Find where the given text appears and provide that cell's center as (X, Y) coordinate. 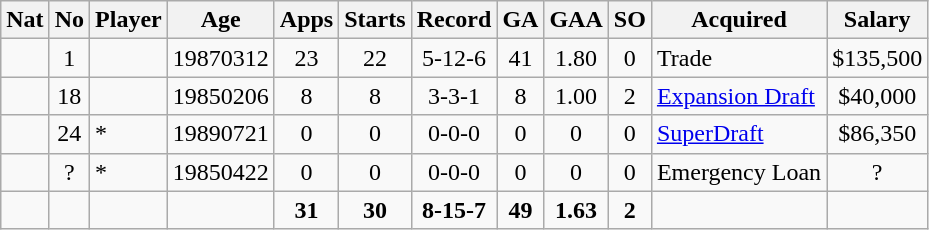
Apps (306, 20)
Acquired (738, 20)
19850206 (220, 96)
Starts (375, 20)
GA (520, 20)
Trade (738, 58)
24 (69, 134)
41 (520, 58)
Age (220, 20)
1.80 (576, 58)
1.63 (576, 210)
5-12-6 (454, 58)
$40,000 (878, 96)
19890721 (220, 134)
Nat (25, 20)
Salary (878, 20)
$135,500 (878, 58)
Expansion Draft (738, 96)
SO (630, 20)
GAA (576, 20)
30 (375, 210)
SuperDraft (738, 134)
19870312 (220, 58)
3-3-1 (454, 96)
1 (69, 58)
$86,350 (878, 134)
49 (520, 210)
23 (306, 58)
Player (129, 20)
Record (454, 20)
22 (375, 58)
Emergency Loan (738, 172)
31 (306, 210)
1.00 (576, 96)
18 (69, 96)
19850422 (220, 172)
No (69, 20)
8-15-7 (454, 210)
